From the cell containing the given text, extract its center point as [x, y] coordinate. 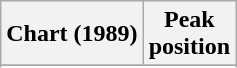
Peakposition [189, 34]
Chart (1989) [72, 34]
